Return (X, Y) of the center of cell containing provided text 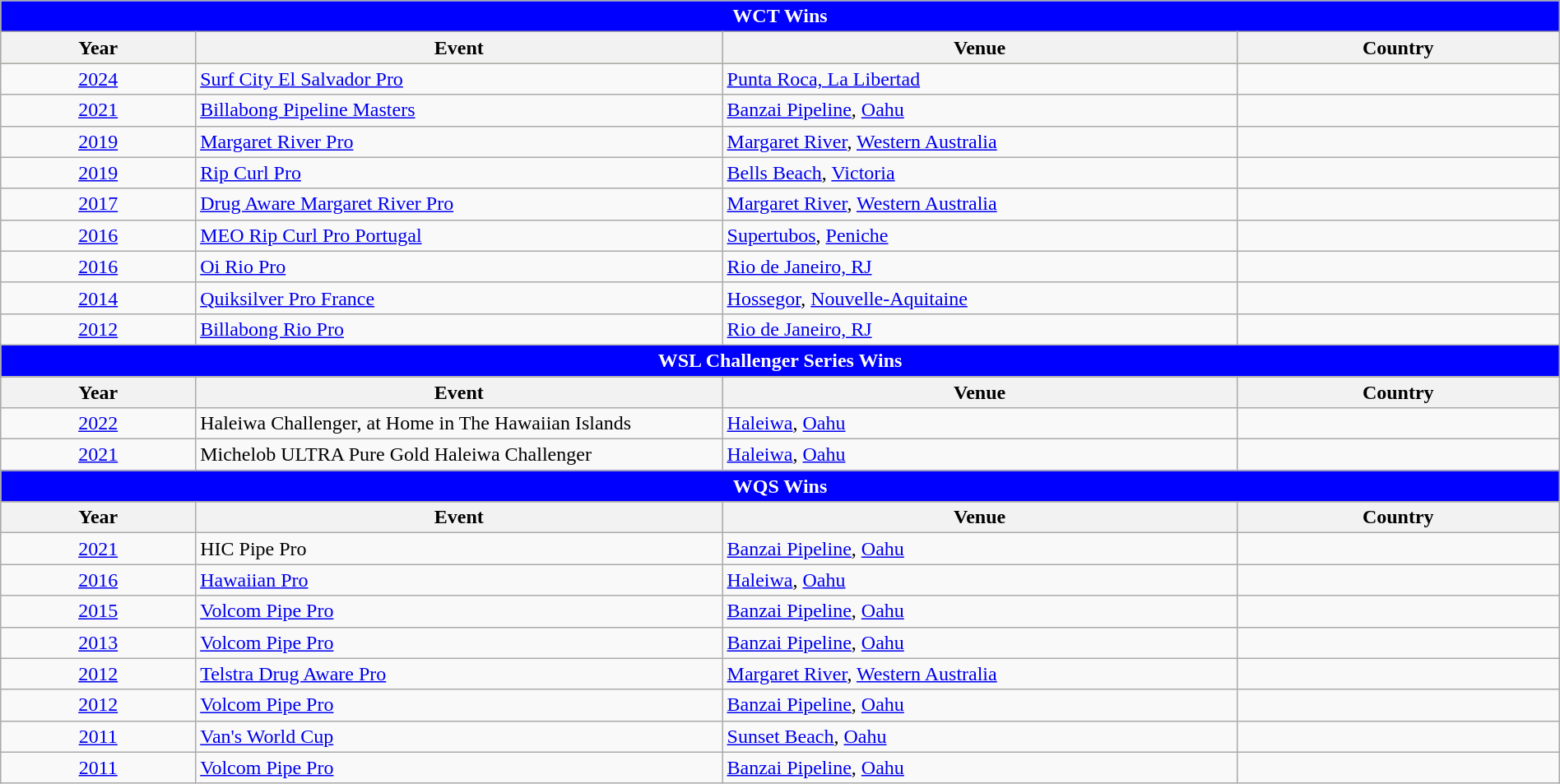
2024 (99, 79)
2015 (99, 611)
Hossegor, Nouvelle-Aquitaine (979, 298)
Telstra Drug Aware Pro (459, 674)
WCT Wins (780, 16)
MEO Rip Curl Pro Portugal (459, 235)
Margaret River Pro (459, 141)
2014 (99, 298)
WQS Wins (780, 486)
HIC Pipe Pro (459, 549)
2013 (99, 643)
Bells Beach, Victoria (979, 173)
Van's World Cup (459, 736)
Billabong Rio Pro (459, 329)
2022 (99, 424)
Haleiwa Challenger, at Home in The Hawaiian Islands (459, 424)
Billabong Pipeline Masters (459, 110)
Punta Roca, La Libertad (979, 79)
Oi Rio Pro (459, 267)
Quiksilver Pro France (459, 298)
Supertubos, Peniche (979, 235)
Michelob ULTRA Pure Gold Haleiwa Challenger (459, 455)
Drug Aware Margaret River Pro (459, 204)
Rip Curl Pro (459, 173)
2017 (99, 204)
Hawaiian Pro (459, 580)
Sunset Beach, Oahu (979, 736)
Surf City El Salvador Pro (459, 79)
WSL Challenger Series Wins (780, 360)
